Locate the cell with the specified text and output its [x, y] center coordinate. 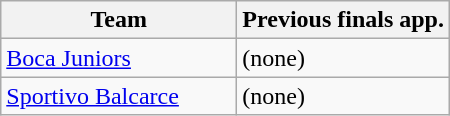
Sportivo Balcarce [119, 96]
Previous finals app. [344, 20]
Team [119, 20]
Boca Juniors [119, 58]
